Identify which cell holds the provided text, then report its [X, Y] central coordinate. 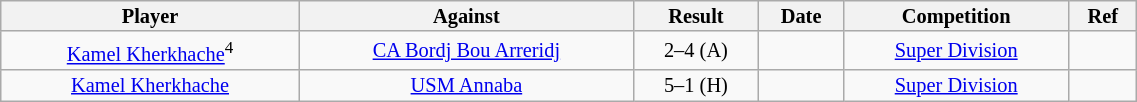
Result [696, 16]
Against [466, 16]
Player [150, 16]
5–1 (H) [696, 86]
Competition [956, 16]
USM Annaba [466, 86]
CA Bordj Bou Arreridj [466, 50]
Date [800, 16]
Ref [1103, 16]
2–4 (A) [696, 50]
Kamel Kherkhache4 [150, 50]
Kamel Kherkhache [150, 86]
